Capture the cell that displays the provided text and extract its (x, y) central coordinate. 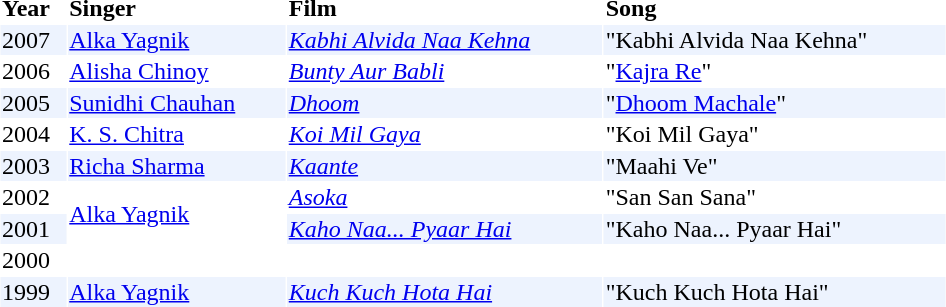
Kabhi Alvida Naa Kehna (444, 40)
K. S. Chitra (177, 135)
Asoka (444, 197)
2004 (33, 135)
Alisha Chinoy (177, 71)
2005 (33, 103)
2001 (33, 229)
Kuch Kuch Hota Hai (444, 292)
"Dhoom Machale" (774, 103)
"Kuch Kuch Hota Hai" (774, 292)
"Maahi Ve" (774, 166)
Richa Sharma (177, 166)
2002 (33, 197)
Bunty Aur Babli (444, 71)
"Kajra Re" (774, 71)
1999 (33, 292)
Dhoom (444, 103)
2007 (33, 40)
2000 (33, 261)
"Kaho Naa... Pyaar Hai" (774, 229)
"San San Sana" (774, 197)
Sunidhi Chauhan (177, 103)
"Koi Mil Gaya" (774, 135)
2006 (33, 71)
"Kabhi Alvida Naa Kehna" (774, 40)
Kaante (444, 166)
Koi Mil Gaya (444, 135)
Kaho Naa... Pyaar Hai (444, 229)
2003 (33, 166)
